Scan for the cell matching the given text and deliver its [X, Y] coordinate at center. 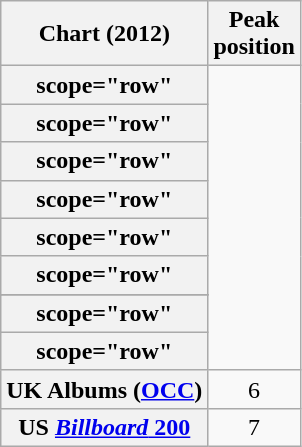
US Billboard 200 [104, 427]
Chart (2012) [104, 34]
UK Albums (OCC) [104, 389]
Peakposition [254, 34]
6 [254, 389]
7 [254, 427]
